Determine the [X, Y] coordinate at the center of the cell enclosing the given text.  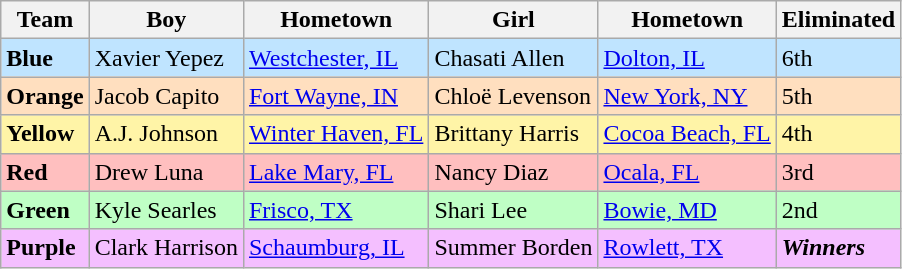
Team [45, 20]
New York, NY [687, 96]
Brittany Harris [514, 134]
Blue [45, 58]
Yellow [45, 134]
Chasati Allen [514, 58]
Eliminated [838, 20]
4th [838, 134]
Shari Lee [514, 210]
A.J. Johnson [166, 134]
Frisco, TX [336, 210]
Xavier Yepez [166, 58]
Green [45, 210]
Winners [838, 248]
Red [45, 172]
Summer Borden [514, 248]
Jacob Capito [166, 96]
5th [838, 96]
Fort Wayne, IN [336, 96]
Chloë Levenson [514, 96]
6th [838, 58]
Orange [45, 96]
Bowie, MD [687, 210]
2nd [838, 210]
Winter Haven, FL [336, 134]
Schaumburg, IL [336, 248]
Purple [45, 248]
Nancy Diaz [514, 172]
Rowlett, TX [687, 248]
Girl [514, 20]
Drew Luna [166, 172]
Westchester, IL [336, 58]
Lake Mary, FL [336, 172]
Boy [166, 20]
Cocoa Beach, FL [687, 134]
Clark Harrison [166, 248]
3rd [838, 172]
Ocala, FL [687, 172]
Dolton, IL [687, 58]
Kyle Searles [166, 210]
